Provide the (x, y) coordinate of the cell's center where the given text is located.  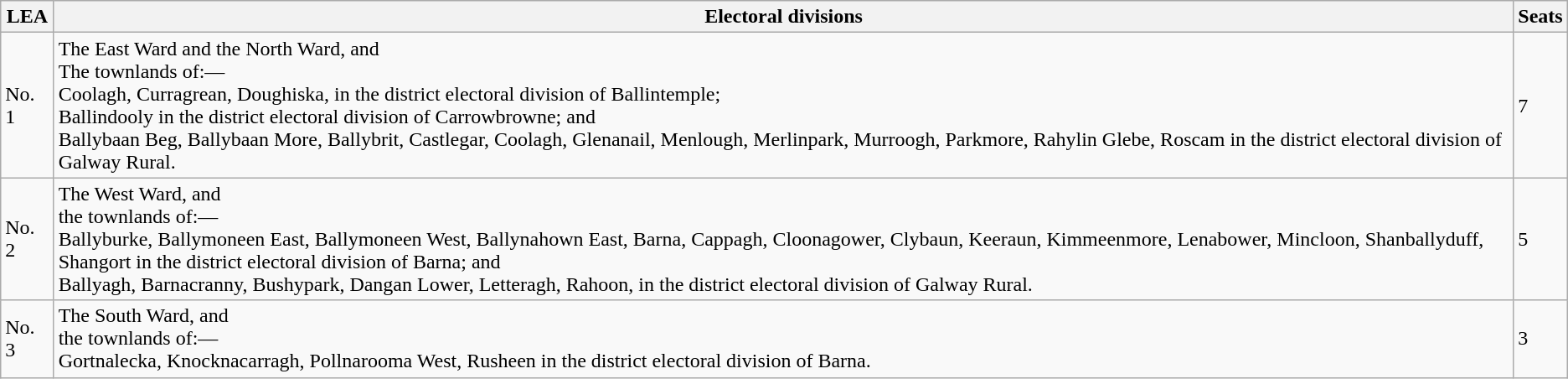
Seats (1540, 17)
7 (1540, 106)
The South Ward, andthe townlands of:—Gortnalecka, Knocknacarragh, Pollnarooma West, Rusheen in the district electoral division of Barna. (784, 339)
3 (1540, 339)
No. 1 (27, 106)
Electoral divisions (784, 17)
5 (1540, 239)
No. 2 (27, 239)
No. 3 (27, 339)
LEA (27, 17)
